Locate the cell with the specified text and output its [X, Y] center coordinate. 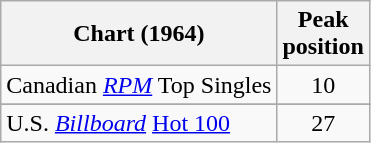
Chart (1964) [139, 34]
U.S. Billboard Hot 100 [139, 123]
27 [323, 123]
Canadian RPM Top Singles [139, 85]
10 [323, 85]
Peakposition [323, 34]
